Provide the [x, y] coordinate of the cell's center where the given text is located.  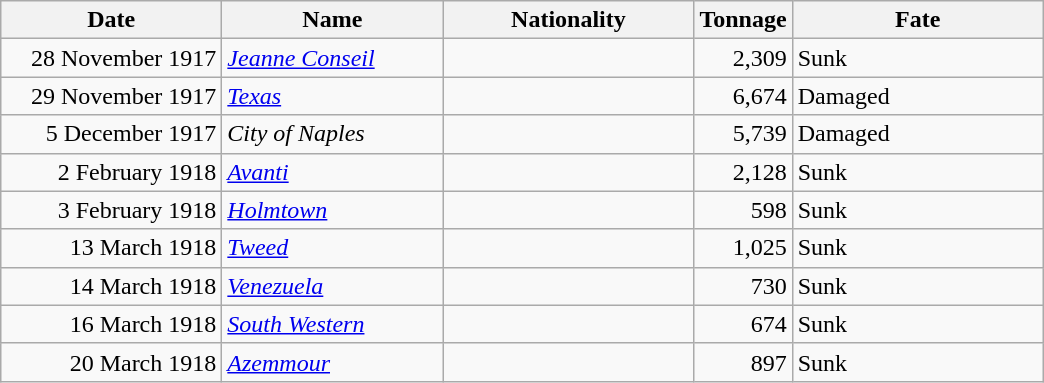
Jeanne Conseil [332, 58]
730 [743, 286]
6,674 [743, 96]
Tonnage [743, 20]
1,025 [743, 248]
28 November 1917 [112, 58]
2,309 [743, 58]
2 February 1918 [112, 172]
City of Naples [332, 134]
Date [112, 20]
897 [743, 362]
Venezuela [332, 286]
Texas [332, 96]
5,739 [743, 134]
Avanti [332, 172]
16 March 1918 [112, 324]
Azemmour [332, 362]
Holmtown [332, 210]
674 [743, 324]
Nationality [568, 20]
598 [743, 210]
29 November 1917 [112, 96]
Name [332, 20]
5 December 1917 [112, 134]
2,128 [743, 172]
20 March 1918 [112, 362]
3 February 1918 [112, 210]
Tweed [332, 248]
Fate [918, 20]
South Western [332, 324]
14 March 1918 [112, 286]
13 March 1918 [112, 248]
